Output the [X, Y] coordinate of the center of the cell containing the given text.  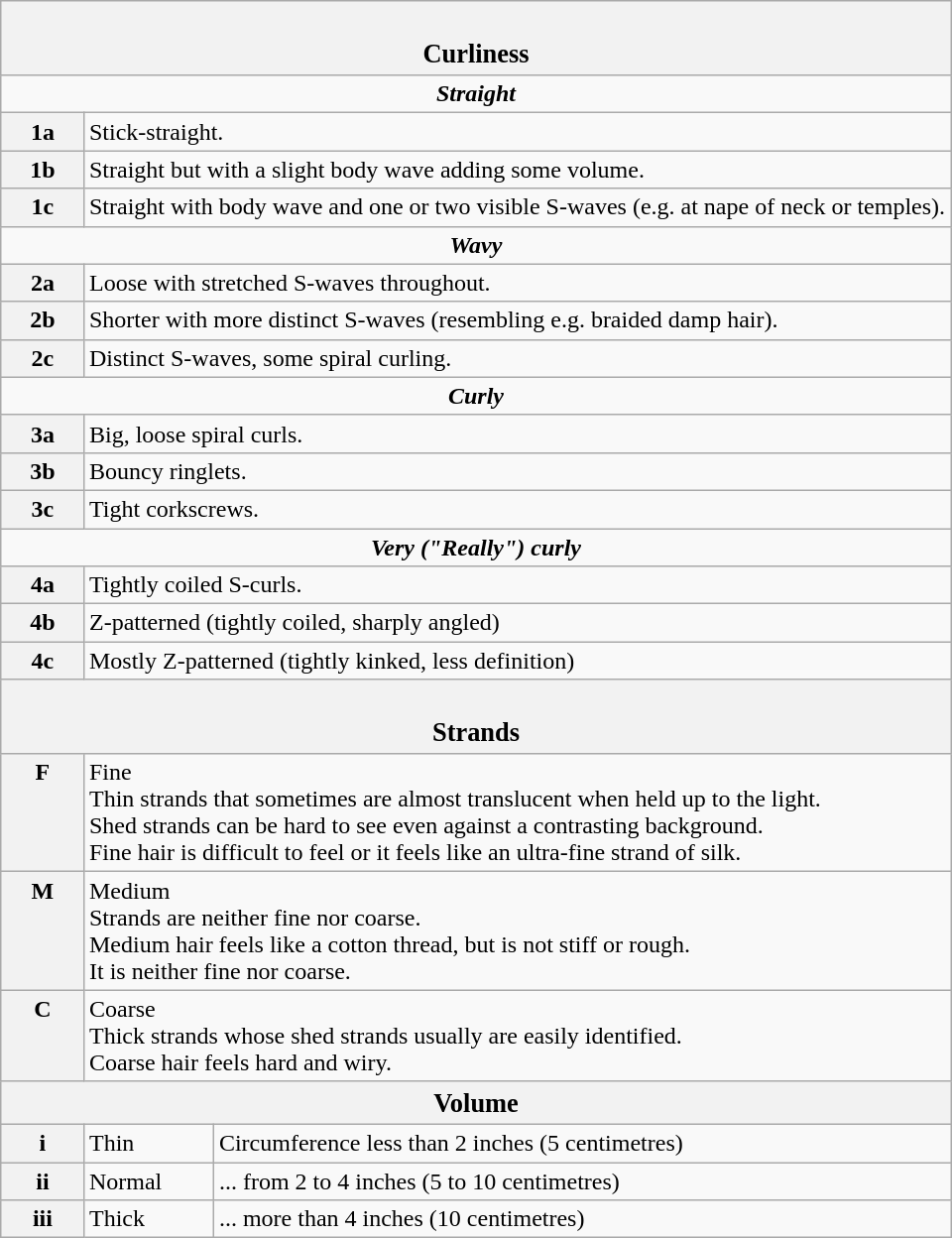
Volume [476, 1103]
ii [42, 1181]
Curliness [476, 38]
... from 2 to 4 inches (5 to 10 centimetres) [581, 1181]
Bouncy ringlets. [517, 471]
Straight but with a slight body wave adding some volume. [517, 170]
MediumStrands are neither fine nor coarse. Medium hair feels like a cotton thread, but is not stiff or rough. It is neither fine nor coarse. [517, 930]
Big, loose spiral curls. [517, 433]
1b [42, 170]
... more than 4 inches (10 centimetres) [581, 1219]
Loose with stretched S-waves throughout. [517, 283]
Z-patterned (tightly coiled, sharply angled) [517, 623]
Thick [149, 1219]
CoarseThick strands whose shed strands usually are easily identified. Coarse hair feels hard and wiry. [517, 1036]
2c [42, 358]
Tight corkscrews. [517, 509]
1a [42, 132]
2a [42, 283]
Straight with body wave and one or two visible S-waves (e.g. at nape of neck or temples). [517, 207]
Strands [476, 716]
Stick-straight. [517, 132]
Thin [149, 1144]
3a [42, 433]
4a [42, 585]
iii [42, 1219]
1c [42, 207]
Very ("Really") curly [476, 548]
Curly [476, 396]
4c [42, 661]
Shorter with more distinct S-waves (resembling e.g. braided damp hair). [517, 320]
3b [42, 471]
3c [42, 509]
C [42, 1036]
F [42, 813]
Distinct S-waves, some spiral curling. [517, 358]
Circumference less than 2 inches (5 centimetres) [581, 1144]
i [42, 1144]
Straight [476, 94]
Mostly Z-patterned (tightly kinked, less definition) [517, 661]
2b [42, 320]
Wavy [476, 245]
Normal [149, 1181]
M [42, 930]
Tightly coiled S-curls. [517, 585]
4b [42, 623]
